Find where the given text appears and provide that cell's center as (X, Y) coordinate. 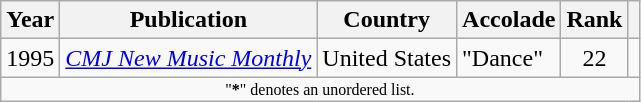
"*" denotes an unordered list. (320, 89)
United States (387, 58)
Year (30, 20)
Publication (188, 20)
CMJ New Music Monthly (188, 58)
"Dance" (509, 58)
Accolade (509, 20)
1995 (30, 58)
Country (387, 20)
Rank (594, 20)
22 (594, 58)
